For the text-containing cell, return its midpoint in (x, y) coordinate format. 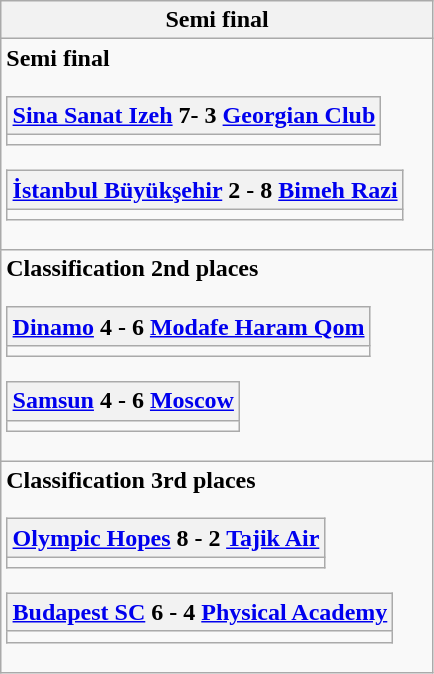
Budapest SC 6 - 4 Physical Academy (200, 612)
Olympic Hopes 8 - 2 Tajik Air (166, 538)
İstanbul Büyükşehir 2 - 8 Bimeh Razi (205, 190)
Semi final Sina Sanat Izeh 7- 3 Georgian Club İstanbul Büyükşehir 2 - 8 Bimeh Razi (218, 144)
Classification 3rd places Olympic Hopes 8 - 2 Tajik Air Budapest SC 6 - 4 Physical Academy (218, 566)
Semi final (218, 20)
Sina Sanat Izeh 7- 3 Georgian Club (194, 115)
Classification 2nd places Dinamo 4 - 6 Modafe Haram Qom Samsun 4 - 6 Moscow (218, 356)
Samsun 4 - 6 Moscow (123, 401)
Dinamo 4 - 6 Modafe Haram Qom (188, 326)
